Pinpoint the cell where the given text exists, returning its [X, Y] midpoint coordinate. 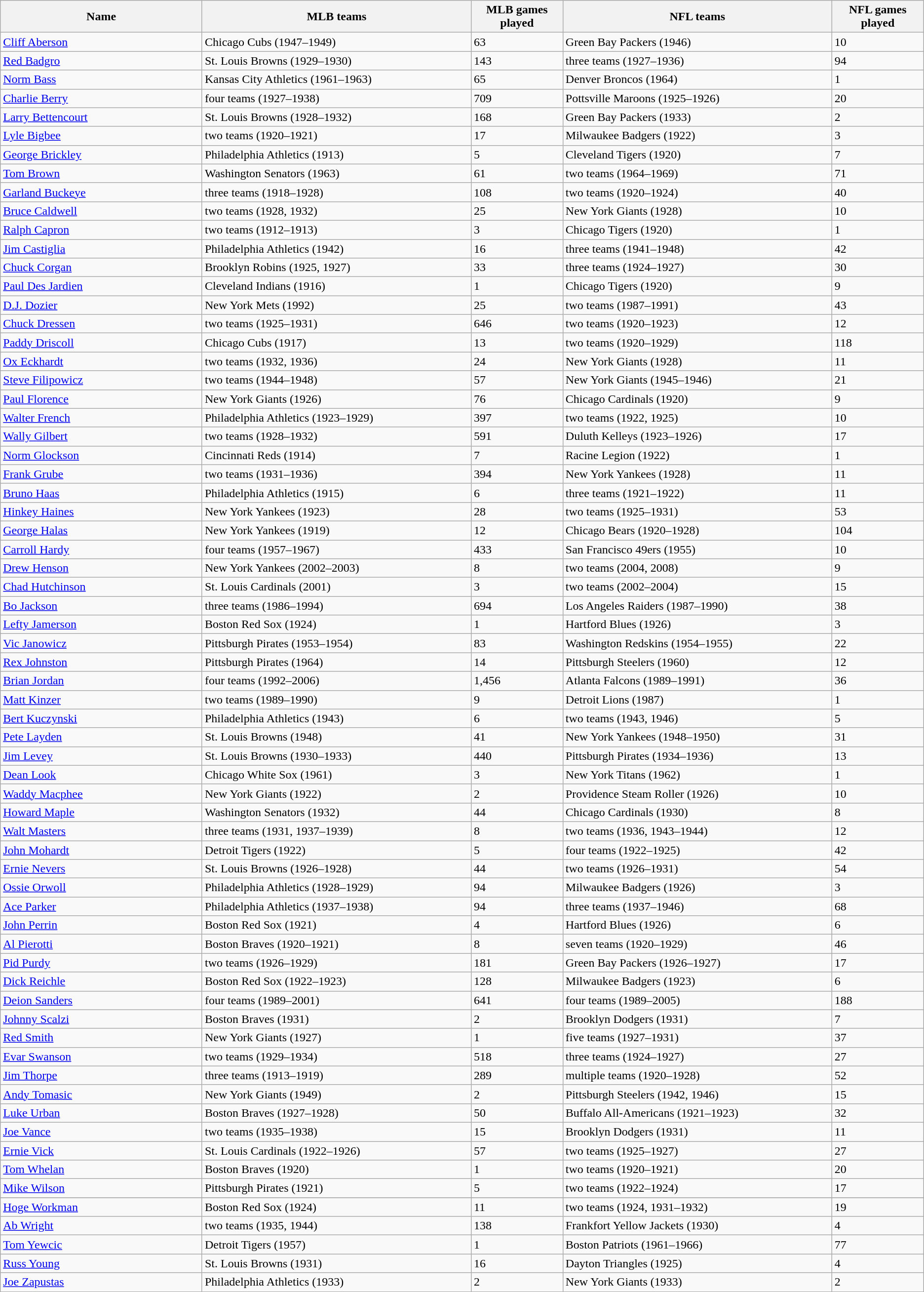
Carroll Hardy [102, 549]
New York Giants (1927) [337, 1038]
two teams (1935–1938) [337, 1132]
Denver Broncos (1964) [697, 79]
61 [517, 173]
three teams (1927–1936) [697, 61]
Chuck Dressen [102, 324]
Mike Wilson [102, 1188]
New York Giants (1933) [697, 1282]
Al Pierotti [102, 944]
Pid Purdy [102, 963]
Paul Florence [102, 399]
two teams (1924, 1931–1932) [697, 1207]
1,456 [517, 681]
St. Louis Browns (1948) [337, 737]
Ernie Vick [102, 1151]
28 [517, 511]
two teams (1928–1932) [337, 436]
two teams (1964–1969) [697, 173]
Ossie Orwoll [102, 888]
two teams (1920–1923) [697, 324]
Pottsville Maroons (1925–1926) [697, 98]
Detroit Tigers (1957) [337, 1245]
Cincinnati Reds (1914) [337, 455]
Paddy Driscoll [102, 343]
709 [517, 98]
Los Angeles Raiders (1987–1990) [697, 606]
Drew Henson [102, 568]
Pittsburgh Steelers (1960) [697, 662]
Boston Braves (1920) [337, 1170]
Pittsburgh Pirates (1921) [337, 1188]
Chicago Cubs (1947–1949) [337, 42]
188 [878, 1000]
Duluth Kelleys (1923–1926) [697, 436]
two teams (1989–1990) [337, 700]
Larry Bettencourt [102, 117]
83 [517, 643]
54 [878, 869]
three teams (1986–1994) [337, 606]
Ace Parker [102, 906]
Jim Levey [102, 756]
Philadelphia Athletics (1937–1938) [337, 906]
Boston Braves (1920–1921) [337, 944]
Howard Maple [102, 812]
Walt Masters [102, 831]
30 [878, 268]
143 [517, 61]
two teams (1935, 1944) [337, 1226]
George Halas [102, 530]
Atlanta Falcons (1989–1991) [697, 681]
Dick Reichle [102, 981]
Pete Layden [102, 737]
22 [878, 643]
Paul Des Jardien [102, 286]
four teams (1922–1925) [697, 850]
three teams (1931, 1937–1939) [337, 831]
Philadelphia Athletics (1933) [337, 1282]
Frankfort Yellow Jackets (1930) [697, 1226]
Chicago Cubs (1917) [337, 343]
Providence Steam Roller (1926) [697, 793]
two teams (1922–1924) [697, 1188]
289 [517, 1075]
two teams (1920–1929) [697, 343]
Walter French [102, 418]
128 [517, 981]
Bruce Caldwell [102, 211]
two teams (1932, 1936) [337, 361]
St. Louis Browns (1930–1933) [337, 756]
three teams (1921–1922) [697, 493]
Pittsburgh Pirates (1964) [337, 662]
MLB games played [517, 17]
two teams (1928, 1932) [337, 211]
Philadelphia Athletics (1913) [337, 155]
Waddy Macphee [102, 793]
37 [878, 1038]
Dean Look [102, 775]
two teams (2002–2004) [697, 587]
Chad Hutchinson [102, 587]
NFL games played [878, 17]
four teams (1992–2006) [337, 681]
Jim Castiglia [102, 248]
641 [517, 1000]
440 [517, 756]
Vic Janowicz [102, 643]
Red Badgro [102, 61]
53 [878, 511]
36 [878, 681]
Hinkey Haines [102, 511]
77 [878, 1245]
Boston Braves (1927–1928) [337, 1113]
Kansas City Athletics (1961–1963) [337, 79]
Evar Swanson [102, 1057]
George Brickley [102, 155]
two teams (1912–1913) [337, 230]
Philadelphia Athletics (1943) [337, 718]
St. Louis Browns (1931) [337, 1263]
108 [517, 192]
Philadelphia Athletics (1915) [337, 493]
Luke Urban [102, 1113]
New York Yankees (1923) [337, 511]
Ox Eckhardt [102, 361]
Cleveland Tigers (1920) [697, 155]
two teams (1943, 1946) [697, 718]
New York Yankees (1928) [697, 474]
Jim Thorpe [102, 1075]
Chicago Cardinals (1920) [697, 399]
Brooklyn Robins (1925, 1927) [337, 268]
50 [517, 1113]
71 [878, 173]
63 [517, 42]
Pittsburgh Pirates (1953–1954) [337, 643]
168 [517, 117]
Garland Buckeye [102, 192]
New York Giants (1926) [337, 399]
three teams (1913–1919) [337, 1075]
John Mohardt [102, 850]
two teams (1929–1934) [337, 1057]
two teams (1926–1931) [697, 869]
Rex Johnston [102, 662]
two teams (1922, 1925) [697, 418]
Russ Young [102, 1263]
65 [517, 79]
41 [517, 737]
Matt Kinzer [102, 700]
three teams (1941–1948) [697, 248]
D.J. Dozier [102, 305]
Wally Gilbert [102, 436]
two teams (1925–1927) [697, 1151]
three teams (1937–1946) [697, 906]
Racine Legion (1922) [697, 455]
Bo Jackson [102, 606]
Andy Tomasic [102, 1094]
Bruno Haas [102, 493]
New York Giants (1922) [337, 793]
Green Bay Packers (1946) [697, 42]
two teams (1987–1991) [697, 305]
31 [878, 737]
New York Giants (1949) [337, 1094]
two teams (2004, 2008) [697, 568]
St. Louis Browns (1929–1930) [337, 61]
43 [878, 305]
Pittsburgh Steelers (1942, 1946) [697, 1094]
Name [102, 17]
Johnny Scalzi [102, 1019]
Boston Red Sox (1921) [337, 925]
three teams (1918–1928) [337, 192]
Washington Redskins (1954–1955) [697, 643]
multiple teams (1920–1928) [697, 1075]
646 [517, 324]
Washington Senators (1932) [337, 812]
Philadelphia Athletics (1923–1929) [337, 418]
MLB teams [337, 17]
40 [878, 192]
181 [517, 963]
four teams (1927–1938) [337, 98]
38 [878, 606]
118 [878, 343]
33 [517, 268]
Milwaukee Badgers (1923) [697, 981]
New York Titans (1962) [697, 775]
St. Louis Cardinals (1922–1926) [337, 1151]
Detroit Lions (1987) [697, 700]
two teams (1931–1936) [337, 474]
four teams (1989–2005) [697, 1000]
Ab Wright [102, 1226]
Red Smith [102, 1038]
Ralph Capron [102, 230]
Green Bay Packers (1926–1927) [697, 963]
394 [517, 474]
Chicago White Sox (1961) [337, 775]
St. Louis Browns (1926–1928) [337, 869]
694 [517, 606]
Joe Zapustas [102, 1282]
Hoge Workman [102, 1207]
Milwaukee Badgers (1926) [697, 888]
433 [517, 549]
Boston Red Sox (1922–1923) [337, 981]
San Francisco 49ers (1955) [697, 549]
New York Yankees (1948–1950) [697, 737]
518 [517, 1057]
46 [878, 944]
14 [517, 662]
21 [878, 380]
Philadelphia Athletics (1928–1929) [337, 888]
Charlie Berry [102, 98]
four teams (1957–1967) [337, 549]
138 [517, 1226]
New York Giants (1945–1946) [697, 380]
24 [517, 361]
397 [517, 418]
104 [878, 530]
Chicago Cardinals (1930) [697, 812]
John Perrin [102, 925]
Tom Brown [102, 173]
Philadelphia Athletics (1942) [337, 248]
Green Bay Packers (1933) [697, 117]
Chuck Corgan [102, 268]
76 [517, 399]
Dayton Triangles (1925) [697, 1263]
Norm Bass [102, 79]
Deion Sanders [102, 1000]
52 [878, 1075]
St. Louis Browns (1928–1932) [337, 117]
NFL teams [697, 17]
two teams (1944–1948) [337, 380]
New York Mets (1992) [337, 305]
Brian Jordan [102, 681]
68 [878, 906]
seven teams (1920–1929) [697, 944]
Detroit Tigers (1922) [337, 850]
Buffalo All-Americans (1921–1923) [697, 1113]
St. Louis Cardinals (2001) [337, 587]
Steve Filipowicz [102, 380]
two teams (1926–1929) [337, 963]
Boston Patriots (1961–1966) [697, 1245]
32 [878, 1113]
Cleveland Indians (1916) [337, 286]
Pittsburgh Pirates (1934–1936) [697, 756]
Tom Whelan [102, 1170]
two teams (1936, 1943–1944) [697, 831]
Bert Kuczynski [102, 718]
591 [517, 436]
two teams (1920–1924) [697, 192]
Ernie Nevers [102, 869]
Washington Senators (1963) [337, 173]
Chicago Bears (1920–1928) [697, 530]
Joe Vance [102, 1132]
New York Yankees (1919) [337, 530]
four teams (1989–2001) [337, 1000]
Lyle Bigbee [102, 136]
19 [878, 1207]
Boston Braves (1931) [337, 1019]
Norm Glockson [102, 455]
Cliff Aberson [102, 42]
New York Yankees (2002–2003) [337, 568]
Milwaukee Badgers (1922) [697, 136]
Lefty Jamerson [102, 625]
Frank Grube [102, 474]
Tom Yewcic [102, 1245]
five teams (1927–1931) [697, 1038]
